Search for the cell housing the specified text and yield its (X, Y) center coordinate. 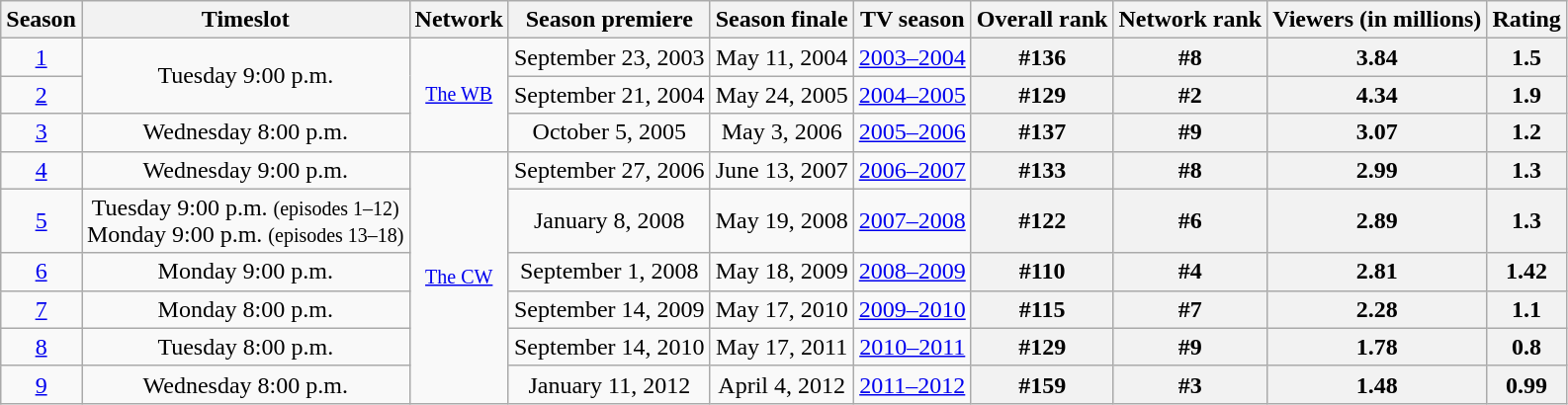
2004–2005 (912, 95)
2.28 (1377, 309)
#110 (1042, 272)
#133 (1042, 170)
8 (42, 347)
#3 (1190, 384)
#136 (1042, 57)
Tuesday 9:00 p.m. (episodes 1–12)Monday 9:00 p.m. (episodes 13–18) (245, 221)
Timeslot (245, 20)
May 18, 2009 (781, 272)
#122 (1042, 221)
6 (42, 272)
May 19, 2008 (781, 221)
2003–2004 (912, 57)
#7 (1190, 309)
September 1, 2008 (609, 272)
TV season (912, 20)
June 13, 2007 (781, 170)
1.9 (1526, 95)
May 17, 2010 (781, 309)
#4 (1190, 272)
3.84 (1377, 57)
2011–2012 (912, 384)
Season premiere (609, 20)
January 8, 2008 (609, 221)
September 27, 2006 (609, 170)
2010–2011 (912, 347)
7 (42, 309)
#115 (1042, 309)
3.07 (1377, 132)
Monday 9:00 p.m. (245, 272)
1.2 (1526, 132)
0.99 (1526, 384)
2009–2010 (912, 309)
The WB (459, 95)
Season (42, 20)
January 11, 2012 (609, 384)
2.81 (1377, 272)
Network rank (1190, 20)
Overall rank (1042, 20)
5 (42, 221)
1 (42, 57)
2 (42, 95)
Season finale (781, 20)
4.34 (1377, 95)
September 14, 2010 (609, 347)
4 (42, 170)
#2 (1190, 95)
September 23, 2003 (609, 57)
2006–2007 (912, 170)
2008–2009 (912, 272)
#137 (1042, 132)
The CW (459, 277)
1.42 (1526, 272)
Monday 8:00 p.m. (245, 309)
September 14, 2009 (609, 309)
9 (42, 384)
1.1 (1526, 309)
May 11, 2004 (781, 57)
1.78 (1377, 347)
September 21, 2004 (609, 95)
Rating (1526, 20)
Wednesday 9:00 p.m. (245, 170)
2.99 (1377, 170)
Tuesday 9:00 p.m. (245, 76)
May 3, 2006 (781, 132)
October 5, 2005 (609, 132)
1.48 (1377, 384)
Viewers (in millions) (1377, 20)
Network (459, 20)
3 (42, 132)
Tuesday 8:00 p.m. (245, 347)
May 17, 2011 (781, 347)
2.89 (1377, 221)
May 24, 2005 (781, 95)
April 4, 2012 (781, 384)
2005–2006 (912, 132)
1.5 (1526, 57)
2007–2008 (912, 221)
#6 (1190, 221)
#159 (1042, 384)
0.8 (1526, 347)
